Provide the [X, Y] coordinate of the cell's center where the given text is located.  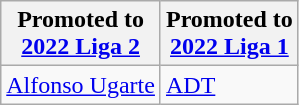
Promoted to2022 Liga 2 [81, 34]
ADT [229, 85]
Promoted to2022 Liga 1 [229, 34]
Alfonso Ugarte [81, 85]
